Detect which cell encompasses the target text, then output its [X, Y] center coordinate. 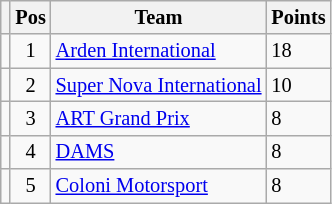
Super Nova International [159, 85]
ART Grand Prix [159, 118]
2 [30, 85]
18 [298, 51]
Pos [30, 17]
1 [30, 51]
4 [30, 152]
3 [30, 118]
Arden International [159, 51]
10 [298, 85]
Team [159, 17]
Points [298, 17]
Coloni Motorsport [159, 186]
DAMS [159, 152]
5 [30, 186]
